Capture the cell that displays the provided text and extract its (X, Y) central coordinate. 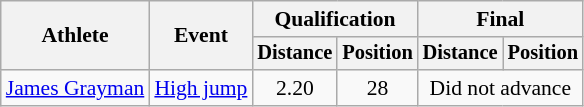
James Grayman (76, 88)
Athlete (76, 36)
Did not advance (500, 88)
High jump (200, 88)
Qualification (334, 19)
Event (200, 36)
28 (377, 88)
2.20 (294, 88)
Final (500, 19)
